Scan for the cell matching the given text and deliver its [x, y] coordinate at center. 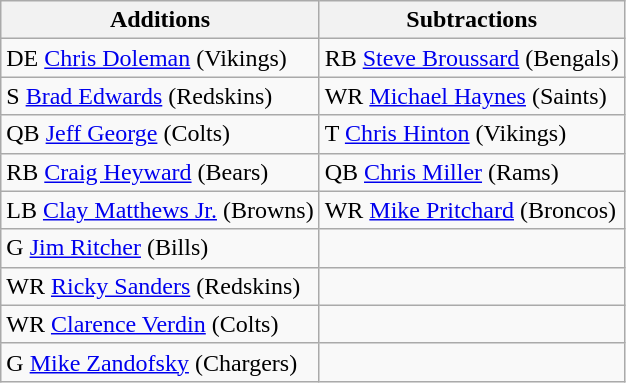
WR Clarence Verdin (Colts) [160, 324]
Subtractions [472, 20]
WR Ricky Sanders (Redskins) [160, 286]
G Mike Zandofsky (Chargers) [160, 362]
S Brad Edwards (Redskins) [160, 96]
QB Jeff George (Colts) [160, 134]
WR Mike Pritchard (Broncos) [472, 210]
G Jim Ritcher (Bills) [160, 248]
Additions [160, 20]
LB Clay Matthews Jr. (Browns) [160, 210]
RB Steve Broussard (Bengals) [472, 58]
QB Chris Miller (Rams) [472, 172]
RB Craig Heyward (Bears) [160, 172]
DE Chris Doleman (Vikings) [160, 58]
WR Michael Haynes (Saints) [472, 96]
T Chris Hinton (Vikings) [472, 134]
